Detect which cell encompasses the target text, then output its [x, y] center coordinate. 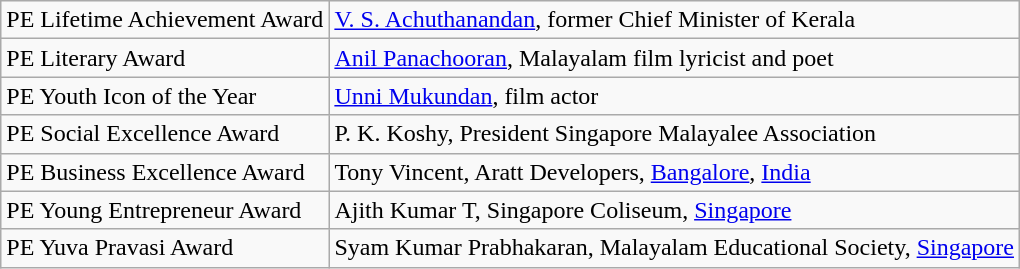
PE Social Excellence Award [165, 134]
Syam Kumar Prabhakaran, Malayalam Educational Society, Singapore [674, 248]
Tony Vincent, Aratt Developers, Bangalore, India [674, 172]
PE Lifetime Achievement Award [165, 20]
PE Youth Icon of the Year [165, 96]
P. K. Koshy, President Singapore Malayalee Association [674, 134]
PE Yuva Pravasi Award [165, 248]
PE Literary Award [165, 58]
Ajith Kumar T, Singapore Coliseum, Singapore [674, 210]
PE Young Entrepreneur Award [165, 210]
Unni Mukundan, film actor [674, 96]
Anil Panachooran, Malayalam film lyricist and poet [674, 58]
V. S. Achuthanandan, former Chief Minister of Kerala [674, 20]
PE Business Excellence Award [165, 172]
